Capture the cell that displays the provided text and extract its (X, Y) central coordinate. 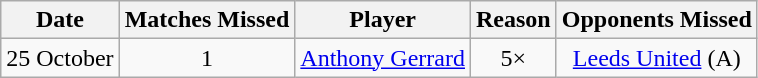
5× (514, 58)
Anthony Gerrard (383, 58)
Matches Missed (207, 20)
25 October (60, 58)
Leeds United (A) (656, 58)
Player (383, 20)
Reason (514, 20)
Opponents Missed (656, 20)
1 (207, 58)
Date (60, 20)
